Return the [x, y] coordinate for the center point of the cell that contains the specified text.  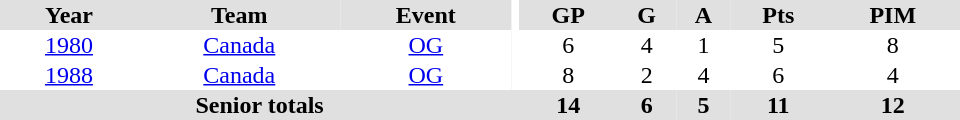
12 [893, 105]
1988 [69, 75]
2 [646, 75]
1 [704, 45]
Year [69, 15]
PIM [893, 15]
14 [568, 105]
Senior totals [260, 105]
Event [426, 15]
A [704, 15]
1980 [69, 45]
G [646, 15]
Pts [778, 15]
Team [240, 15]
GP [568, 15]
11 [778, 105]
